Identify which cell holds the provided text, then report its (X, Y) central coordinate. 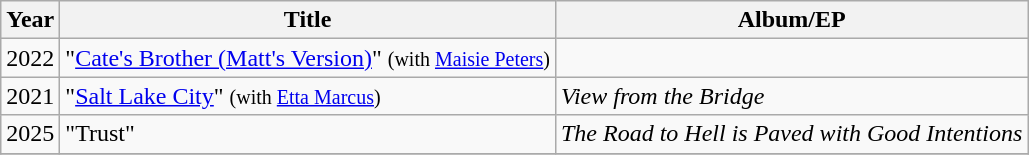
2021 (30, 96)
View from the Bridge (791, 96)
"Cate's Brother (Matt's Version)" (with Maisie Peters) (308, 58)
The Road to Hell is Paved with Good Intentions (791, 134)
2022 (30, 58)
"Salt Lake City" (with Etta Marcus) (308, 96)
"Trust" (308, 134)
Album/EP (791, 20)
Year (30, 20)
Title (308, 20)
2025 (30, 134)
